Scan for the cell matching the given text and deliver its [x, y] coordinate at center. 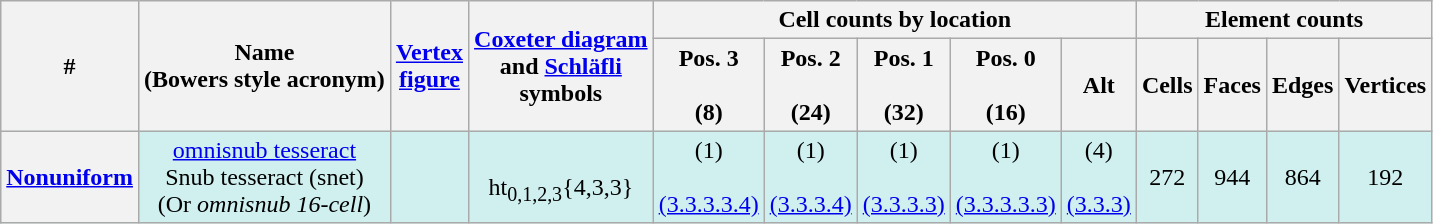
Cell counts by location [894, 20]
omnisnub tesseractSnub tesseract (snet)(Or omnisnub 16-cell) [264, 177]
Pos. 0(16) [1006, 85]
Edges [1302, 85]
Pos. 3(8) [708, 85]
Nonuniform [70, 177]
Faces [1232, 85]
192 [1386, 177]
Element counts [1284, 20]
Coxeter diagramand Schläflisymbols [562, 66]
(1)(3.3.3.3) [904, 177]
Vertices [1386, 85]
(1)(3.3.3.4) [810, 177]
944 [1232, 177]
(1)(3.3.3.3.3) [1006, 177]
Pos. 2(24) [810, 85]
Cells [1167, 85]
(4)(3.3.3) [1098, 177]
Alt [1098, 85]
ht0,1,2,3{4,3,3} [562, 177]
# [70, 66]
864 [1302, 177]
Name(Bowers style acronym) [264, 66]
Pos. 1(32) [904, 85]
272 [1167, 177]
(1)(3.3.3.3.4) [708, 177]
Vertexfigure [429, 66]
